Search for the cell housing the specified text and yield its [x, y] center coordinate. 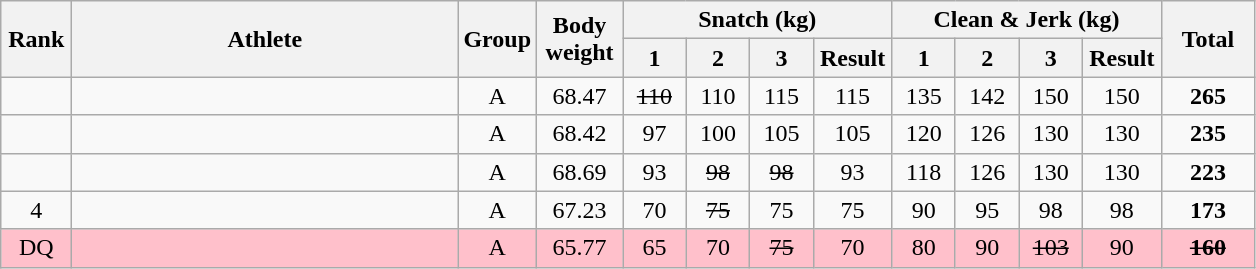
Body weight [580, 39]
95 [987, 210]
223 [1208, 172]
Rank [36, 39]
65 [655, 248]
68.47 [580, 96]
68.69 [580, 172]
DQ [36, 248]
67.23 [580, 210]
235 [1208, 134]
265 [1208, 96]
173 [1208, 210]
Clean & Jerk (kg) [1026, 20]
160 [1208, 248]
Total [1208, 39]
103 [1051, 248]
Group [498, 39]
118 [924, 172]
68.42 [580, 134]
120 [924, 134]
65.77 [580, 248]
4 [36, 210]
100 [718, 134]
135 [924, 96]
Athlete [265, 39]
80 [924, 248]
Snatch (kg) [758, 20]
97 [655, 134]
142 [987, 96]
